Capture the cell that displays the provided text and extract its [X, Y] central coordinate. 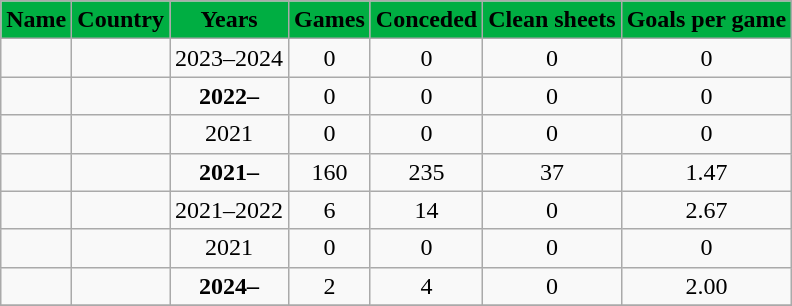
235 [426, 172]
Years [230, 20]
Name [36, 20]
Clean sheets [552, 20]
2021–2022 [230, 210]
2022– [230, 96]
Country [121, 20]
2021– [230, 172]
14 [426, 210]
2.67 [706, 210]
1.47 [706, 172]
Goals per game [706, 20]
Games [330, 20]
4 [426, 286]
2 [330, 286]
2.00 [706, 286]
2024– [230, 286]
37 [552, 172]
6 [330, 210]
160 [330, 172]
2023–2024 [230, 58]
Conceded [426, 20]
